Locate the cell with the specified text and output its (x, y) center coordinate. 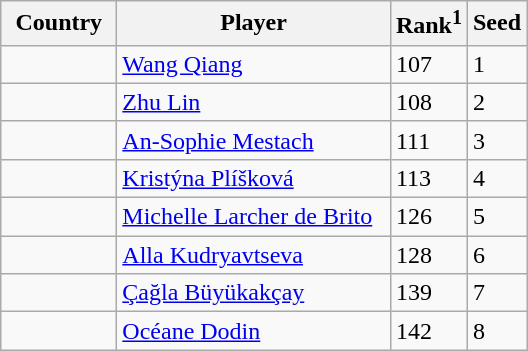
111 (428, 140)
Rank1 (428, 24)
126 (428, 217)
142 (428, 331)
2 (496, 102)
An-Sophie Mestach (254, 140)
Zhu Lin (254, 102)
Country (59, 24)
Çağla Büyükakçay (254, 293)
1 (496, 64)
4 (496, 178)
8 (496, 331)
Kristýna Plíšková (254, 178)
3 (496, 140)
Alla Kudryavtseva (254, 255)
Michelle Larcher de Brito (254, 217)
Océane Dodin (254, 331)
7 (496, 293)
139 (428, 293)
128 (428, 255)
5 (496, 217)
Player (254, 24)
107 (428, 64)
Seed (496, 24)
108 (428, 102)
6 (496, 255)
Wang Qiang (254, 64)
113 (428, 178)
